Capture the cell that displays the provided text and extract its (X, Y) central coordinate. 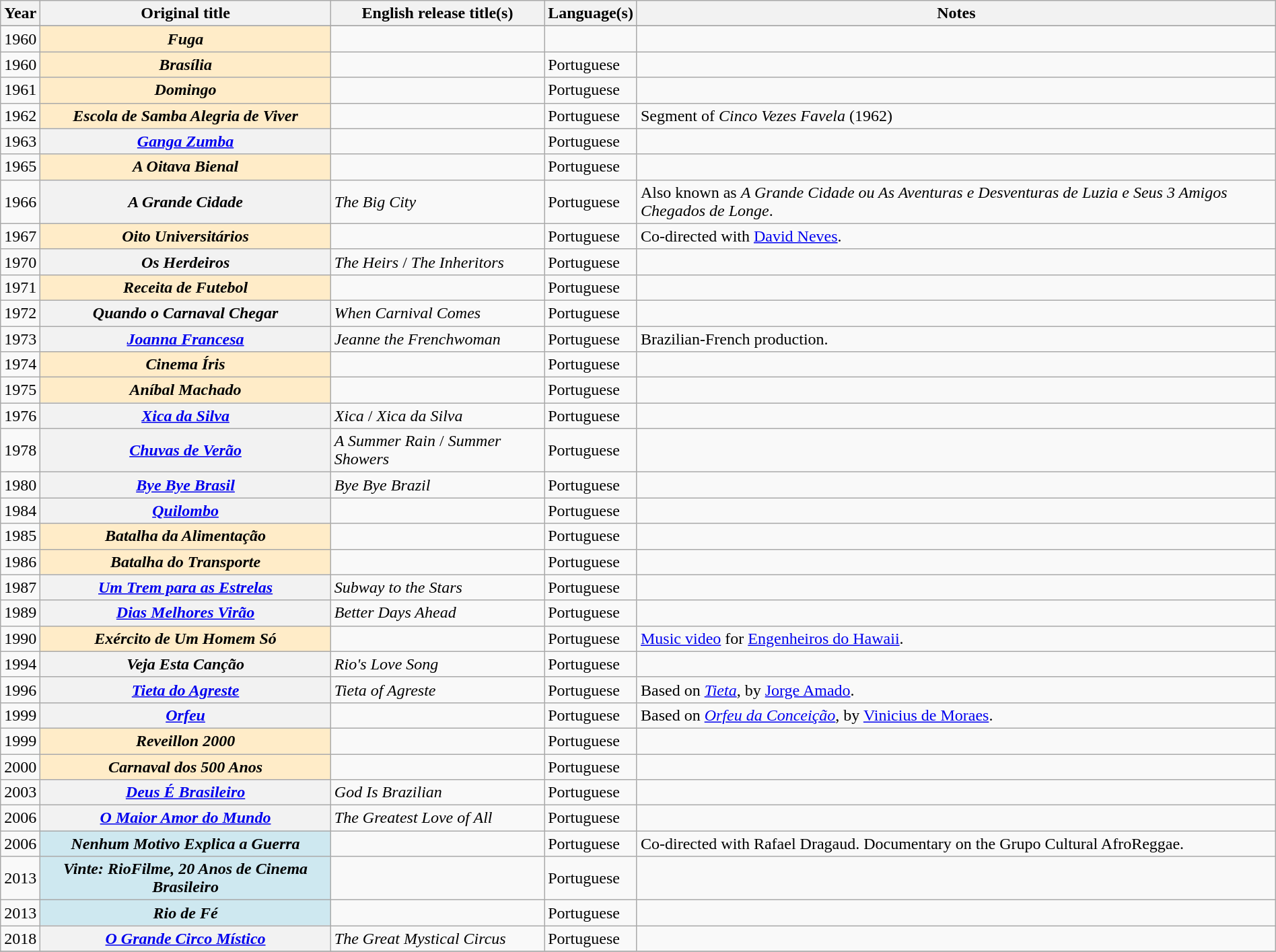
1972 (20, 313)
Tieta of Agreste (437, 690)
Bye Bye Brasil (186, 485)
Joanna Francesa (186, 338)
God Is Brazilian (437, 793)
Notes (956, 13)
1984 (20, 511)
Music video for Engenheiros do Hawaii. (956, 638)
Reveillon 2000 (186, 741)
1973 (20, 338)
1961 (20, 90)
1987 (20, 587)
Based on Tieta, by Jorge Amado. (956, 690)
Os Herdeiros (186, 262)
Subway to the Stars (437, 587)
Quando o Carnaval Chegar (186, 313)
2018 (20, 939)
Tieta do Agreste (186, 690)
Batalha do Transporte (186, 562)
Better Days Ahead (437, 613)
1989 (20, 613)
Also known as A Grande Cidade ou As Aventuras e Desventuras de Luzia e Seus 3 Amigos Chegados de Longe. (956, 202)
Based on Orfeu da Conceição, by Vinicius de Moraes. (956, 715)
1978 (20, 451)
2000 (20, 766)
1996 (20, 690)
A Summer Rain / Summer Showers (437, 451)
Ganga Zumba (186, 141)
Rio de Fé (186, 913)
1994 (20, 664)
Veja Esta Canção (186, 664)
The Big City (437, 202)
Escola de Samba Alegria de Viver (186, 116)
Deus É Brasileiro (186, 793)
Language(s) (591, 13)
Original title (186, 13)
Segment of Cinco Vezes Favela (1962) (956, 116)
Co-directed with David Neves. (956, 236)
1965 (20, 167)
Xica da Silva (186, 416)
A Grande Cidade (186, 202)
1966 (20, 202)
Vinte: RioFilme, 20 Anos de Cinema Brasileiro (186, 879)
Batalha da Alimentação (186, 536)
Carnaval dos 500 Anos (186, 766)
1967 (20, 236)
Cinema Íris (186, 365)
1990 (20, 638)
English release title(s) (437, 13)
1985 (20, 536)
The Heirs / The Inheritors (437, 262)
1975 (20, 390)
Fuga (186, 39)
Receita de Futebol (186, 287)
Bye Bye Brazil (437, 485)
Brazilian-French production. (956, 338)
1980 (20, 485)
The Great Mystical Circus (437, 939)
O Grande Circo Místico (186, 939)
Oito Universitários (186, 236)
Nenhum Motivo Explica a Guerra (186, 844)
O Maior Amor do Mundo (186, 818)
Rio's Love Song (437, 664)
1974 (20, 365)
Um Trem para as Estrelas (186, 587)
When Carnival Comes (437, 313)
2003 (20, 793)
Aníbal Machado (186, 390)
The Greatest Love of All (437, 818)
A Oitava Bienal (186, 167)
Co-directed with Rafael Dragaud. Documentary on the Grupo Cultural AfroReggae. (956, 844)
1970 (20, 262)
Jeanne the Frenchwoman (437, 338)
1962 (20, 116)
Domingo (186, 90)
1986 (20, 562)
Orfeu (186, 715)
Quilombo (186, 511)
Exército de Um Homem Só (186, 638)
Xica / Xica da Silva (437, 416)
1976 (20, 416)
Brasília (186, 65)
1963 (20, 141)
Chuvas de Verão (186, 451)
Year (20, 13)
1971 (20, 287)
Dias Melhores Virão (186, 613)
